Capture the cell that displays the provided text and extract its (X, Y) central coordinate. 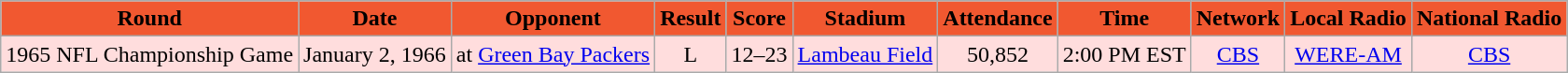
at Green Bay Packers (553, 54)
Round (149, 19)
2:00 PM EST (1124, 54)
Result (691, 19)
Opponent (553, 19)
1965 NFL Championship Game (149, 54)
WERE-AM (1349, 54)
Stadium (865, 19)
Lambeau Field (865, 54)
50,852 (998, 54)
Local Radio (1349, 19)
Time (1124, 19)
12–23 (760, 54)
Network (1238, 19)
January 2, 1966 (375, 54)
Date (375, 19)
Attendance (998, 19)
National Radio (1489, 19)
L (691, 54)
Score (760, 19)
